Find where the given text appears and provide that cell's center as [x, y] coordinate. 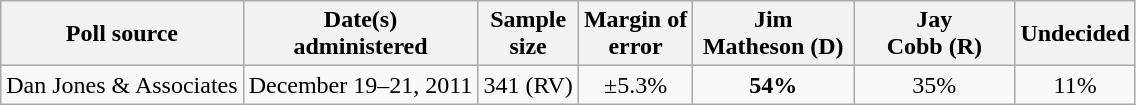
11% [1075, 85]
54% [774, 85]
Margin of error [635, 34]
341 (RV) [528, 85]
Poll source [122, 34]
Undecided [1075, 34]
35% [934, 85]
Date(s)administered [360, 34]
JayCobb (R) [934, 34]
December 19–21, 2011 [360, 85]
JimMatheson (D) [774, 34]
Dan Jones & Associates [122, 85]
±5.3% [635, 85]
Samplesize [528, 34]
